For the text-containing cell, return its midpoint in (x, y) coordinate format. 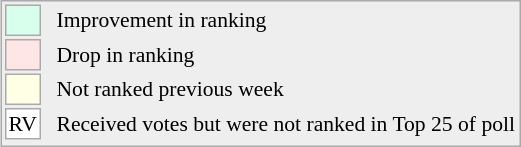
Not ranked previous week (286, 90)
Received votes but were not ranked in Top 25 of poll (286, 124)
RV (23, 124)
Drop in ranking (286, 55)
Improvement in ranking (286, 20)
